Scan for the cell matching the given text and deliver its [x, y] coordinate at center. 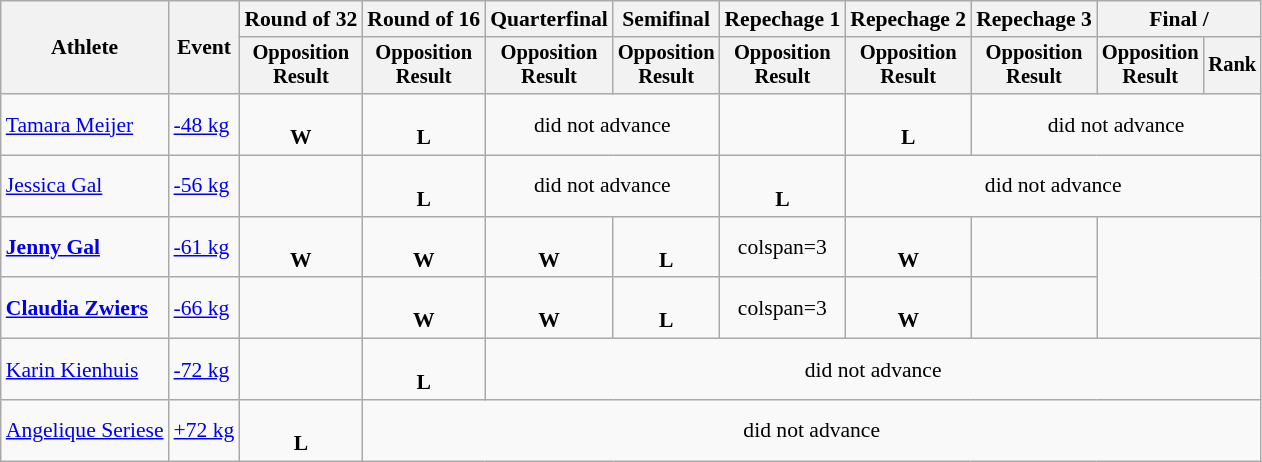
+72 kg [204, 430]
-66 kg [204, 308]
Claudia Zwiers [85, 308]
Jessica Gal [85, 186]
Quarterfinal [549, 19]
Repechage 2 [908, 19]
Angelique Seriese [85, 430]
Semifinal [666, 19]
Round of 32 [300, 19]
Rank [1233, 66]
Karin Kienhuis [85, 370]
-48 kg [204, 124]
Tamara Meijer [85, 124]
-56 kg [204, 186]
Jenny Gal [85, 248]
Repechage 1 [782, 19]
Athlete [85, 48]
Repechage 3 [1034, 19]
Final / [1179, 19]
-72 kg [204, 370]
Round of 16 [424, 19]
Event [204, 48]
-61 kg [204, 248]
